Capture the cell that displays the provided text and extract its (X, Y) central coordinate. 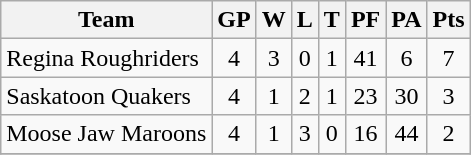
16 (365, 134)
6 (406, 58)
7 (448, 58)
PA (406, 20)
W (274, 20)
44 (406, 134)
41 (365, 58)
30 (406, 96)
Pts (448, 20)
GP (234, 20)
Saskatoon Quakers (106, 96)
Regina Roughriders (106, 58)
23 (365, 96)
Team (106, 20)
T (332, 20)
PF (365, 20)
Moose Jaw Maroons (106, 134)
L (304, 20)
